Return the [X, Y] coordinate for the center point of the cell that contains the specified text.  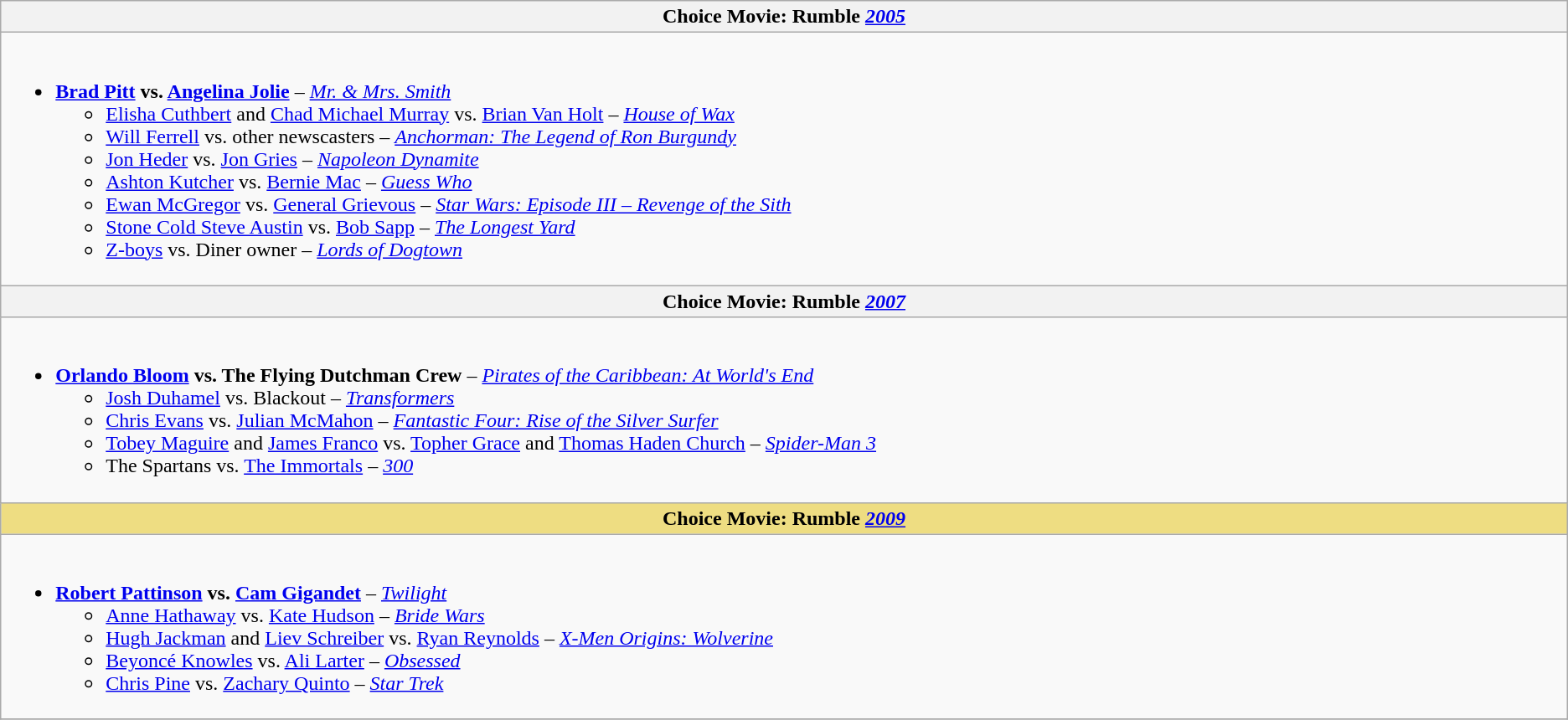
Choice Movie: Rumble 2005 [784, 17]
Choice Movie: Rumble 2009 [784, 518]
Choice Movie: Rumble 2007 [784, 301]
